Detect which cell encompasses the target text, then output its (x, y) center coordinate. 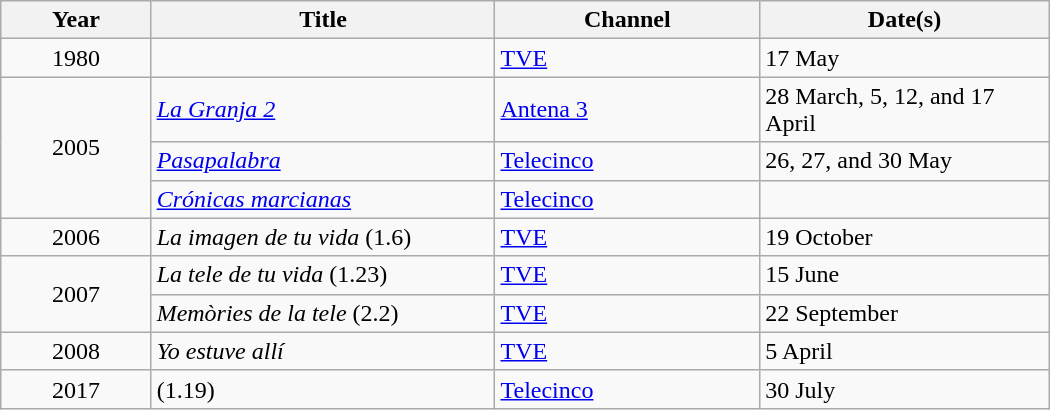
(1.19) (323, 389)
26, 27, and 30 May (905, 161)
17 May (905, 58)
Crónicas marcianas (323, 199)
Yo estuve allí (323, 351)
1980 (76, 58)
2005 (76, 148)
Memòries de la tele (2.2) (323, 313)
Antena 3 (628, 110)
Title (323, 20)
28 March, 5, 12, and 17 April (905, 110)
2017 (76, 389)
2006 (76, 237)
2008 (76, 351)
La imagen de tu vida (1.6) (323, 237)
2007 (76, 294)
La tele de tu vida (1.23) (323, 275)
Date(s) (905, 20)
19 October (905, 237)
30 July (905, 389)
22 September (905, 313)
Year (76, 20)
Pasapalabra (323, 161)
Channel (628, 20)
15 June (905, 275)
5 April (905, 351)
La Granja 2 (323, 110)
